From the cell containing the given text, extract its center point as (X, Y) coordinate. 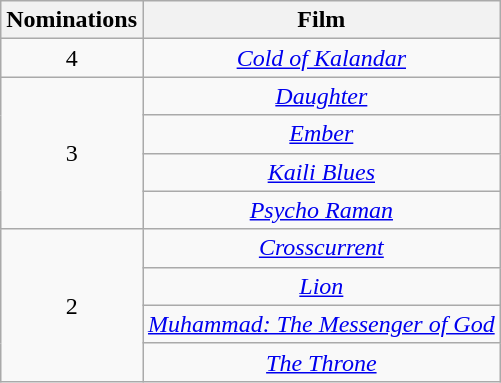
Kaili Blues (321, 172)
4 (72, 58)
Psycho Raman (321, 210)
Cold of Kalandar (321, 58)
Crosscurrent (321, 248)
Lion (321, 286)
Film (321, 20)
The Throne (321, 362)
3 (72, 153)
Muhammad: The Messenger of God (321, 324)
Nominations (72, 20)
2 (72, 305)
Ember (321, 134)
Daughter (321, 96)
